Search for the cell housing the specified text and yield its (x, y) center coordinate. 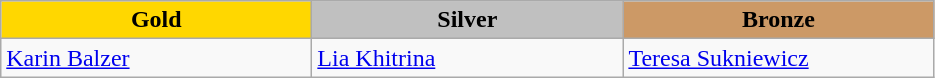
Karin Balzer (156, 58)
Silver (468, 20)
Teresa Sukniewicz (778, 58)
Gold (156, 20)
Lia Khitrina (468, 58)
Bronze (778, 20)
